Return [x, y] of the center of cell containing provided text 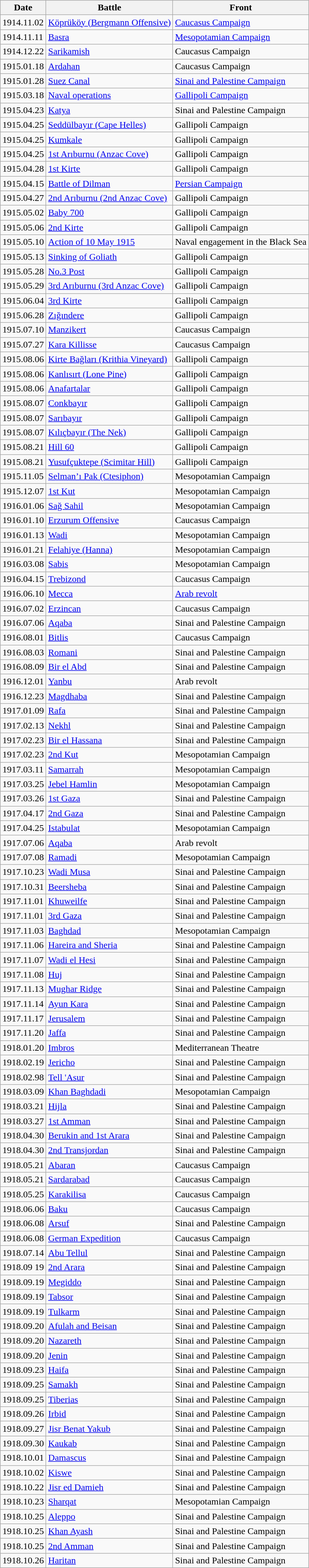
Mughar Ridge [110, 989]
1917.11.20 [23, 1033]
1918.10.23 [23, 1502]
2nd Kut [110, 755]
Date [23, 8]
Rafa [110, 711]
1918.10.02 [23, 1473]
1917.04.17 [23, 813]
1917.03.26 [23, 799]
1917.11.17 [23, 1018]
1915.01.18 [23, 66]
Trebizond [110, 579]
1916.06.10 [23, 593]
Samakh [110, 1385]
Kara Killisse [110, 344]
Seddülbayır (Cape Helles) [110, 125]
2nd Arara [110, 1267]
1915.05.10 [23, 242]
Hijla [110, 1106]
Yusufçuktepe (Scimitar Hill) [110, 462]
1916.12.23 [23, 696]
1917.11.06 [23, 945]
Kiswe [110, 1473]
3rd Kirte [110, 301]
1917.10.23 [23, 872]
1915.04.23 [23, 110]
Sinking of Goliath [110, 257]
Kaukab [110, 1443]
Romani [110, 652]
2nd Arıburnu (2nd Anzac Cove) [110, 198]
Imbros [110, 1048]
1917.07.08 [23, 857]
Mediterranean Theatre [241, 1048]
1916.08.03 [23, 652]
Baghdad [110, 931]
1915.05.29 [23, 286]
Abu Tellul [110, 1253]
2nd Amman [110, 1546]
Bitlis [110, 637]
Wadi Musa [110, 872]
1918.09.30 [23, 1443]
Tabsor [110, 1297]
Kumkale [110, 139]
1917.11.08 [23, 975]
Tulkarm [110, 1311]
Istabulat [110, 828]
Bir el Abd [110, 667]
Mecca [110, 593]
No.3 Post [110, 271]
Jisr Benat Yakub [110, 1429]
Karakilisa [110, 1194]
1917.10.31 [23, 886]
Battle [110, 8]
Jenin [110, 1355]
1918.10.01 [23, 1458]
Irbid [110, 1414]
Khan Baghdadi [110, 1092]
1915.05.13 [23, 257]
Haritan [110, 1560]
Damascus [110, 1458]
1915.01.28 [23, 81]
Kanlısırt (Lone Pine) [110, 374]
Wadi [110, 535]
1st Arıburnu (Anzac Cove) [110, 154]
1914.11.02 [23, 22]
1915.03.18 [23, 95]
2nd Gaza [110, 813]
Berukin and 1st Arara [110, 1136]
Khan Ayash [110, 1531]
1916.01.21 [23, 550]
Erzincan [110, 608]
1918.09.26 [23, 1414]
Jisr ed Damieh [110, 1487]
Huj [110, 975]
1916.01.13 [23, 535]
Basra [110, 37]
1915.04.28 [23, 169]
1918.02.98 [23, 1077]
1917.11.07 [23, 960]
3rd Arıburnu (3rd Anzac Cove) [110, 286]
Kılıçbayır (The Nek) [110, 433]
Ramadi [110, 857]
1918.10.26 [23, 1560]
Baku [110, 1209]
1917.11.03 [23, 931]
1917.11.14 [23, 1004]
1916.03.08 [23, 564]
Sardarabad [110, 1180]
1915.04.15 [23, 184]
2nd Transjordan [110, 1150]
Manzikert [110, 330]
Hill 60 [110, 447]
1918.02.19 [23, 1062]
1914.12.22 [23, 52]
1918.07.14 [23, 1253]
Tell 'Asur [110, 1077]
1915.06.28 [23, 315]
Erzurum Offensive [110, 520]
1918.10.22 [23, 1487]
1915.05.02 [23, 213]
Action of 10 May 1915 [110, 242]
1916.04.15 [23, 579]
1918.03.09 [23, 1092]
Sağ Sahil [110, 506]
Battle of Dilman [110, 184]
Katya [110, 110]
1916.07.06 [23, 623]
2nd Kirte [110, 227]
Khuweilfe [110, 901]
1st Gaza [110, 799]
1915.05.28 [23, 271]
Haifa [110, 1370]
1918.09 19 [23, 1267]
Aleppo [110, 1516]
Afulah and Beisan [110, 1326]
1916.08.09 [23, 667]
Sarıbayır [110, 418]
1918.03.21 [23, 1106]
German Expedition [110, 1238]
Sharqat [110, 1502]
Ardahan [110, 66]
Conkbayır [110, 403]
1918.09.27 [23, 1429]
1916.01.06 [23, 506]
1916.01.10 [23, 520]
1918.03.27 [23, 1121]
1918.06.06 [23, 1209]
1st Kut [110, 491]
Megiddo [110, 1282]
Jebel Hamlin [110, 784]
Baby 700 [110, 213]
Front [241, 8]
Bir el Hassana [110, 740]
Sarikamish [110, 52]
Nazareth [110, 1341]
1918.09.23 [23, 1370]
Magdhaba [110, 696]
1917.07.06 [23, 843]
1917.02.13 [23, 725]
1917.03.25 [23, 784]
Felahiye (Hanna) [110, 550]
1st Amman [110, 1121]
Kirte Bağları (Krithia Vineyard) [110, 359]
3rd Gaza [110, 916]
Tiberias [110, 1399]
1918.01.20 [23, 1048]
Hareira and Sheria [110, 945]
1917.04.25 [23, 828]
Naval engagement in the Black Sea [241, 242]
1917.03.11 [23, 769]
Samarrah [110, 769]
Jaffa [110, 1033]
1916.12.01 [23, 682]
1915.06.04 [23, 301]
Jericho [110, 1062]
Ayun Kara [110, 1004]
Suez Canal [110, 81]
Köprüköy (Bergmann Offensive) [110, 22]
Abaran [110, 1165]
Zığındere [110, 315]
Nekhl [110, 725]
1915.07.27 [23, 344]
Beersheba [110, 886]
Sabis [110, 564]
1918.05.25 [23, 1194]
1916.07.02 [23, 608]
Anafartalar [110, 388]
1915.07.10 [23, 330]
Persian Campaign [241, 184]
Yanbu [110, 682]
1915.12.07 [23, 491]
1915.05.06 [23, 227]
Arsuf [110, 1224]
Naval operations [110, 95]
1st Kirte [110, 169]
1914.11.11 [23, 37]
1917.01.09 [23, 711]
1916.08.01 [23, 637]
1915.11.05 [23, 476]
1917.11.13 [23, 989]
Selman’ı Pak (Ctesiphon) [110, 476]
1915.04.27 [23, 198]
Jerusalem [110, 1018]
Wadi el Hesi [110, 960]
